Capture the cell that displays the provided text and extract its [x, y] central coordinate. 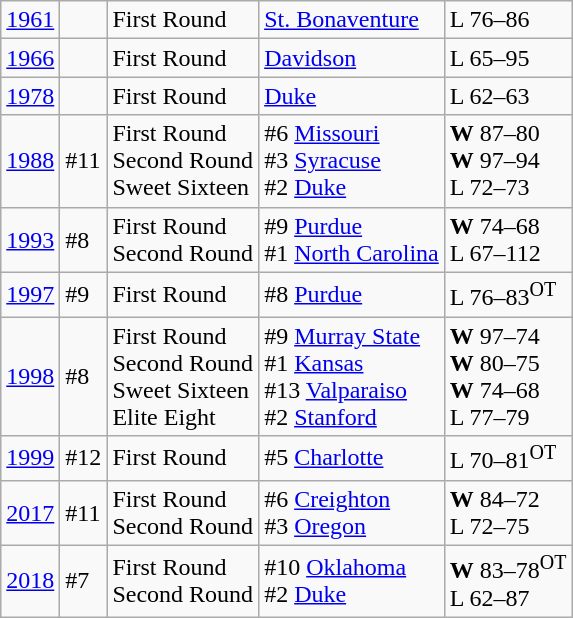
#9 [84, 294]
L 62–63 [508, 96]
First RoundSecond RoundSweet SixteenElite Eight [183, 376]
#10 Oklahoma #2 Duke [352, 581]
First RoundSecond RoundSweet Sixteen [183, 161]
#9 Purdue#1 North Carolina [352, 240]
#7 [84, 581]
L 76–86 [508, 20]
Davidson [352, 58]
#9 Murray State#1 Kansas#13 Valparaiso#2 Stanford [352, 376]
L 76–83OT [508, 294]
#6 Missouri#3 Syracuse#2 Duke [352, 161]
W 97–74W 80–75W 74–68L 77–79 [508, 376]
#12 [84, 458]
W 87–80W 97–94L 72–73 [508, 161]
#6 Creighton#3 Oregon [352, 512]
W 74–68L 67–112 [508, 240]
1988 [30, 161]
1966 [30, 58]
1997 [30, 294]
L 65–95 [508, 58]
St. Bonaventure [352, 20]
Duke [352, 96]
2017 [30, 512]
1999 [30, 458]
2018 [30, 581]
1961 [30, 20]
#8 Purdue [352, 294]
W 83–78OTL 62–87 [508, 581]
W 84–72L 72–75 [508, 512]
1998 [30, 376]
L 70–81OT [508, 458]
#5 Charlotte [352, 458]
1978 [30, 96]
1993 [30, 240]
